Pinpoint the cell where the given text exists, returning its [X, Y] midpoint coordinate. 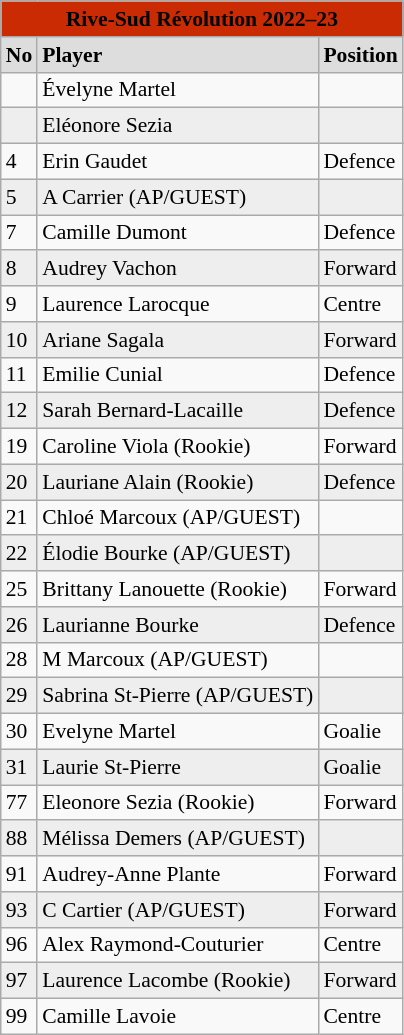
Emilie Cunial [178, 375]
Evelyne Martel [178, 732]
93 [20, 910]
12 [20, 411]
Camille Lavoie [178, 1017]
11 [20, 375]
4 [20, 162]
31 [20, 767]
Player [178, 55]
Chloé Marcoux (AP/GUEST) [178, 518]
96 [20, 945]
Eleonore Sezia (Rookie) [178, 803]
28 [20, 660]
C Cartier (AP/GUEST) [178, 910]
Camille Dumont [178, 233]
Erin Gaudet [178, 162]
9 [20, 304]
77 [20, 803]
25 [20, 589]
30 [20, 732]
21 [20, 518]
Brittany Lanouette (Rookie) [178, 589]
Ariane Sagala [178, 340]
97 [20, 981]
A Carrier (AP/GUEST) [178, 197]
Évelyne Martel [178, 90]
Laurence Lacombe (Rookie) [178, 981]
Alex Raymond-Couturier [178, 945]
19 [20, 447]
No [20, 55]
Laurie St-Pierre [178, 767]
Sabrina St-Pierre (AP/GUEST) [178, 696]
Mélissa Demers (AP/GUEST) [178, 839]
Laurence Larocque [178, 304]
Rive-Sud Révolution 2022–23 [202, 19]
7 [20, 233]
91 [20, 874]
22 [20, 554]
88 [20, 839]
99 [20, 1017]
Lauriane Alain (Rookie) [178, 482]
20 [20, 482]
Caroline Viola (Rookie) [178, 447]
Audrey-Anne Plante [178, 874]
29 [20, 696]
Élodie Bourke (AP/GUEST) [178, 554]
26 [20, 625]
Laurianne Bourke [178, 625]
Audrey Vachon [178, 269]
10 [20, 340]
Position [360, 55]
5 [20, 197]
Sarah Bernard-Lacaille [178, 411]
8 [20, 269]
Eléonore Sezia [178, 126]
M Marcoux (AP/GUEST) [178, 660]
